Capture the cell that displays the provided text and extract its [x, y] central coordinate. 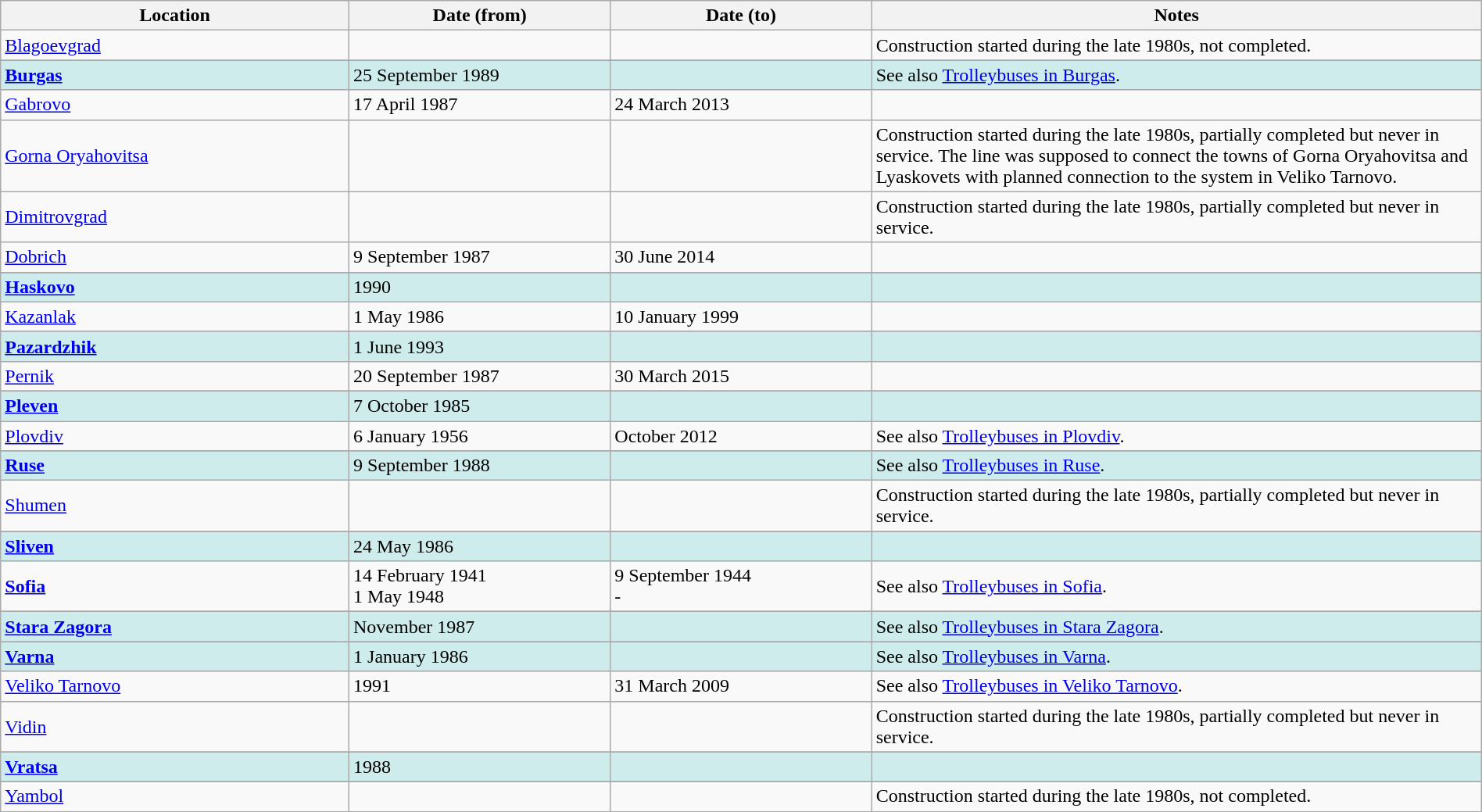
Pleven [175, 406]
See also Trolleybuses in Veliko Tarnovo. [1176, 686]
Dimitrovgrad [175, 217]
Pazardzhik [175, 346]
Burgas [175, 75]
14 February 19411 May 1948 [480, 586]
Stara Zagora [175, 627]
Ruse [175, 466]
Location [175, 16]
Blagoevgrad [175, 45]
9 September 1987 [480, 257]
October 2012 [741, 435]
24 March 2013 [741, 105]
1988 [480, 767]
17 April 1987 [480, 105]
Date (to) [741, 16]
9 September 1988 [480, 466]
1 January 1986 [480, 656]
Plovdiv [175, 435]
Gabrovo [175, 105]
1991 [480, 686]
9 September 1944- [741, 586]
10 January 1999 [741, 317]
See also Trolleybuses in Varna. [1176, 656]
Sofia [175, 586]
Kazanlak [175, 317]
25 September 1989 [480, 75]
Vratsa [175, 767]
1 June 1993 [480, 346]
Dobrich [175, 257]
30 March 2015 [741, 376]
Haskovo [175, 287]
7 October 1985 [480, 406]
Date (from) [480, 16]
See also Trolleybuses in Plovdiv. [1176, 435]
6 January 1956 [480, 435]
See also Trolleybuses in Stara Zagora. [1176, 627]
Shumen [175, 506]
Gorna Oryahovitsa [175, 156]
Varna [175, 656]
1990 [480, 287]
Veliko Tarnovo [175, 686]
See also Trolleybuses in Burgas. [1176, 75]
See also Trolleybuses in Sofia. [1176, 586]
30 June 2014 [741, 257]
Yambol [175, 796]
Notes [1176, 16]
See also Trolleybuses in Ruse. [1176, 466]
November 1987 [480, 627]
Sliven [175, 546]
Pernik [175, 376]
20 September 1987 [480, 376]
Vidin [175, 727]
1 May 1986 [480, 317]
31 March 2009 [741, 686]
24 May 1986 [480, 546]
